From the cell containing the given text, extract its center point as (X, Y) coordinate. 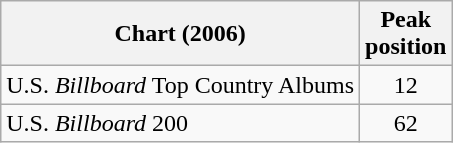
12 (406, 85)
Peakposition (406, 34)
62 (406, 123)
U.S. Billboard Top Country Albums (180, 85)
U.S. Billboard 200 (180, 123)
Chart (2006) (180, 34)
